Identify which cell holds the provided text, then report its [X, Y] central coordinate. 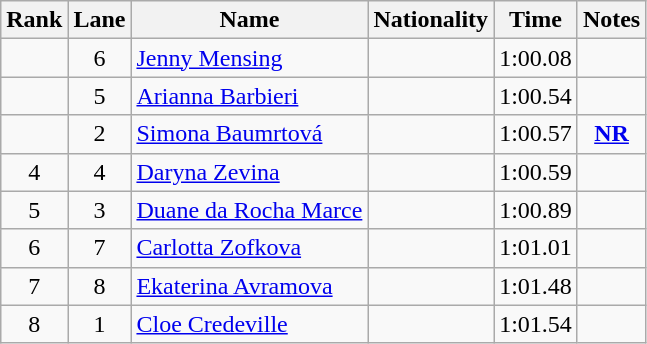
1 [100, 324]
1:01.01 [536, 248]
Simona Baumrtová [250, 134]
Ekaterina Avramova [250, 286]
Cloe Credeville [250, 324]
Daryna Zevina [250, 172]
1:01.48 [536, 286]
Jenny Mensing [250, 58]
3 [100, 210]
Lane [100, 20]
Rank [34, 20]
1:00.08 [536, 58]
Arianna Barbieri [250, 96]
Nationality [431, 20]
2 [100, 134]
Notes [611, 20]
Name [250, 20]
1:00.59 [536, 172]
NR [611, 134]
1:00.54 [536, 96]
1:00.57 [536, 134]
Time [536, 20]
Carlotta Zofkova [250, 248]
1:00.89 [536, 210]
1:01.54 [536, 324]
Duane da Rocha Marce [250, 210]
